Output the [X, Y] coordinate of the center of the cell containing the given text.  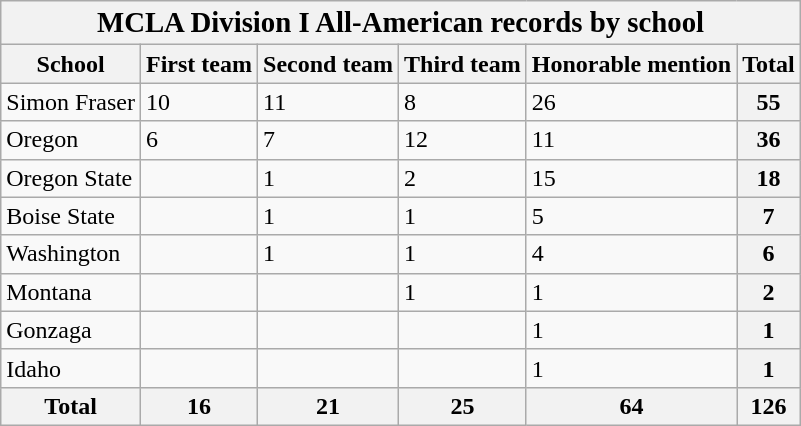
First team [198, 64]
5 [631, 216]
16 [198, 406]
Simon Fraser [71, 102]
Oregon State [71, 178]
25 [463, 406]
Second team [328, 64]
Third team [463, 64]
18 [769, 178]
Honorable mention [631, 64]
15 [631, 178]
26 [631, 102]
Oregon [71, 140]
Idaho [71, 368]
8 [463, 102]
55 [769, 102]
Boise State [71, 216]
Washington [71, 254]
School [71, 64]
4 [631, 254]
Montana [71, 292]
12 [463, 140]
10 [198, 102]
126 [769, 406]
64 [631, 406]
36 [769, 140]
21 [328, 406]
Gonzaga [71, 330]
MCLA Division I All-American records by school [401, 23]
